Detect which cell encompasses the target text, then output its (X, Y) center coordinate. 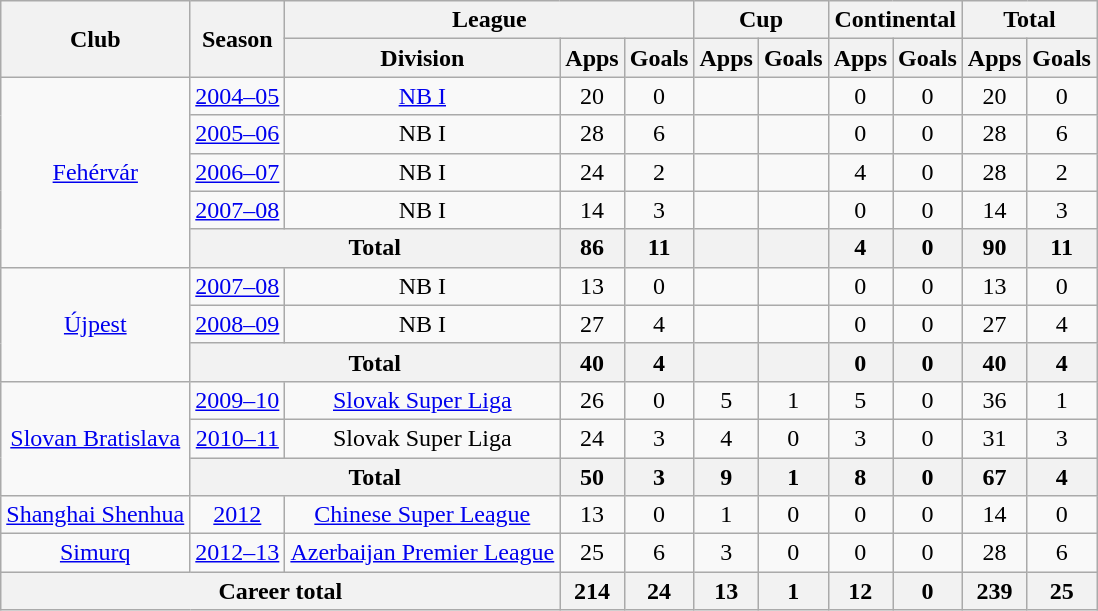
Continental (895, 20)
2006–07 (238, 172)
86 (592, 248)
Career total (280, 591)
2009–10 (238, 400)
Club (96, 39)
Azerbaijan Premier League (422, 553)
67 (994, 477)
Slovan Bratislava (96, 438)
Fehérvár (96, 172)
50 (592, 477)
2005–06 (238, 134)
2012 (238, 515)
Shanghai Shenhua (96, 515)
Újpest (96, 324)
26 (592, 400)
31 (994, 438)
2012–13 (238, 553)
90 (994, 248)
League (490, 20)
239 (994, 591)
12 (860, 591)
Chinese Super League (422, 515)
Simurq (96, 553)
2010–11 (238, 438)
2008–09 (238, 324)
9 (726, 477)
214 (592, 591)
2004–05 (238, 96)
36 (994, 400)
Season (238, 39)
Division (422, 58)
8 (860, 477)
Cup (761, 20)
